For the text-containing cell, return its midpoint in [X, Y] coordinate format. 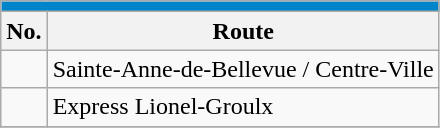
Route [243, 31]
Express Lionel-Groulx [243, 107]
Sainte-Anne-de-Bellevue / Centre-Ville [243, 69]
No. [24, 31]
